Search for the cell housing the specified text and yield its [x, y] center coordinate. 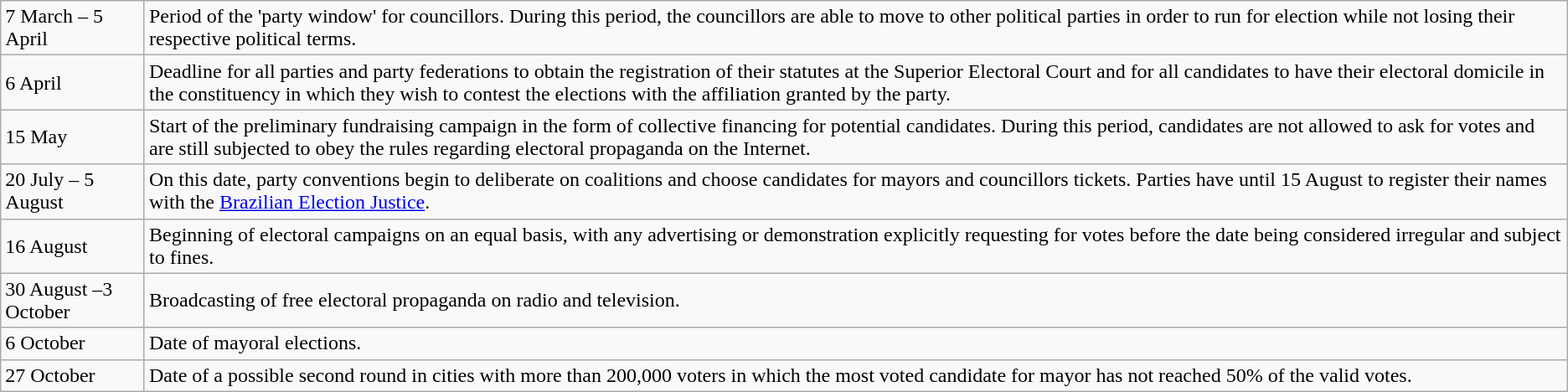
7 March – 5 April [73, 28]
30 August –3 October [73, 300]
16 August [73, 246]
Date of mayoral elections. [856, 343]
6 October [73, 343]
27 October [73, 375]
20 July – 5 August [73, 191]
Broadcasting of free electoral propaganda on radio and television. [856, 300]
15 May [73, 137]
6 April [73, 82]
